For the text-containing cell, return its midpoint in [x, y] coordinate format. 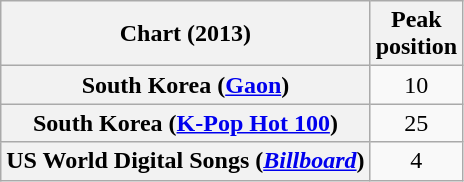
10 [416, 85]
25 [416, 123]
4 [416, 161]
US World Digital Songs (Billboard) [186, 161]
Chart (2013) [186, 34]
South Korea (K-Pop Hot 100) [186, 123]
Peakposition [416, 34]
South Korea (Gaon) [186, 85]
